Extract the (x, y) coordinate from the center of the cell holding the provided text.  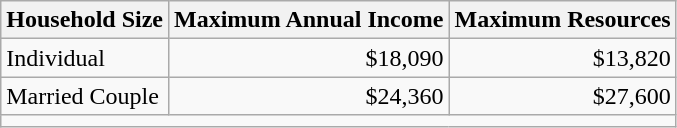
$27,600 (562, 96)
Maximum Annual Income (309, 20)
Individual (85, 58)
Maximum Resources (562, 20)
$18,090 (309, 58)
Household Size (85, 20)
Married Couple (85, 96)
$24,360 (309, 96)
$13,820 (562, 58)
